Extract the [X, Y] coordinate from the center of the cell holding the provided text.  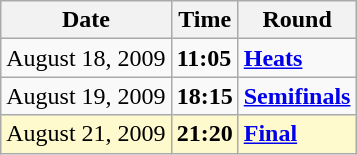
Final [297, 134]
Date [86, 20]
18:15 [204, 96]
August 19, 2009 [86, 96]
August 21, 2009 [86, 134]
Time [204, 20]
Semifinals [297, 96]
Round [297, 20]
11:05 [204, 58]
Heats [297, 58]
August 18, 2009 [86, 58]
21:20 [204, 134]
